Return [X, Y] of the center of cell containing provided text 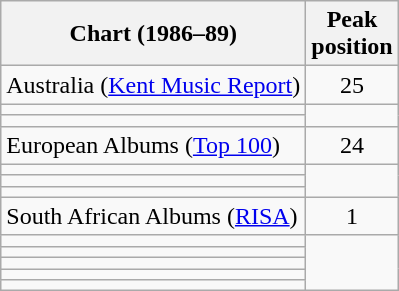
25 [352, 85]
1 [352, 216]
European Albums (Top 100) [154, 145]
Peakposition [352, 34]
Australia (Kent Music Report) [154, 85]
South African Albums (RISA) [154, 216]
24 [352, 145]
Chart (1986–89) [154, 34]
